Find where the given text appears and provide that cell's center as (x, y) coordinate. 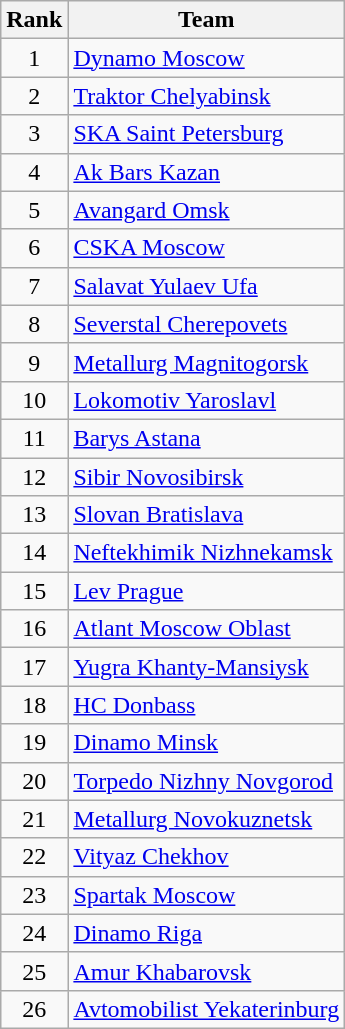
Vityaz Chekhov (206, 857)
HC Donbass (206, 705)
1 (34, 58)
SKA Saint Petersburg (206, 134)
15 (34, 591)
23 (34, 895)
Dinamo Riga (206, 933)
CSKA Moscow (206, 248)
Severstal Cherepovets (206, 324)
Ak Bars Kazan (206, 172)
6 (34, 248)
Metallurg Novokuznetsk (206, 819)
24 (34, 933)
Team (206, 20)
5 (34, 210)
13 (34, 515)
Torpedo Nizhny Novgorod (206, 781)
11 (34, 438)
26 (34, 1009)
19 (34, 743)
4 (34, 172)
3 (34, 134)
Lev Prague (206, 591)
Dynamo Moscow (206, 58)
Metallurg Magnitogorsk (206, 362)
Atlant Moscow Oblast (206, 629)
Rank (34, 20)
Sibir Novosibirsk (206, 477)
16 (34, 629)
7 (34, 286)
21 (34, 819)
Lokomotiv Yaroslavl (206, 400)
14 (34, 553)
18 (34, 705)
Spartak Moscow (206, 895)
Dinamo Minsk (206, 743)
Salavat Yulaev Ufa (206, 286)
Yugra Khanty-Mansiysk (206, 667)
9 (34, 362)
Avtomobilist Yekaterinburg (206, 1009)
17 (34, 667)
Neftekhimik Nizhnekamsk (206, 553)
20 (34, 781)
Amur Khabarovsk (206, 971)
22 (34, 857)
25 (34, 971)
10 (34, 400)
2 (34, 96)
Avangard Omsk (206, 210)
Barys Astana (206, 438)
12 (34, 477)
Slovan Bratislava (206, 515)
Traktor Chelyabinsk (206, 96)
8 (34, 324)
